Pinpoint the cell where the given text exists, returning its [x, y] midpoint coordinate. 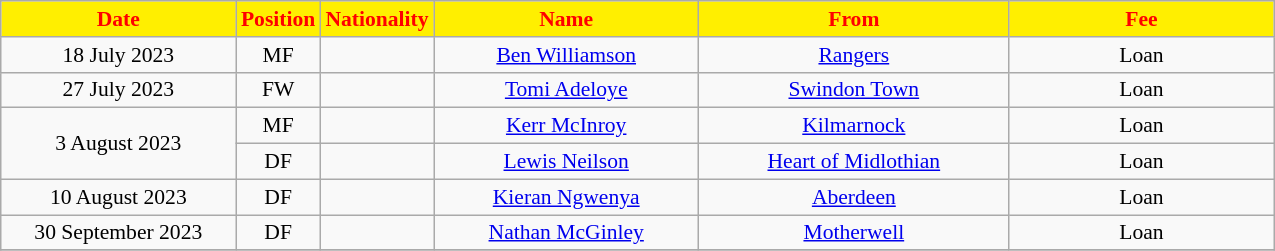
27 July 2023 [118, 90]
Kerr McInroy [566, 126]
Position [278, 19]
Nathan McGinley [566, 233]
Rangers [854, 55]
Date [118, 19]
Kilmarnock [854, 126]
18 July 2023 [118, 55]
Aberdeen [854, 197]
Swindon Town [854, 90]
Motherwell [854, 233]
Heart of Midlothian [854, 162]
Name [566, 19]
3 August 2023 [118, 144]
Tomi Adeloye [566, 90]
Lewis Neilson [566, 162]
Nationality [376, 19]
10 August 2023 [118, 197]
Kieran Ngwenya [566, 197]
30 September 2023 [118, 233]
Ben Williamson [566, 55]
Fee [1142, 19]
From [854, 19]
FW [278, 90]
